Locate the cell with the specified text and output its [x, y] center coordinate. 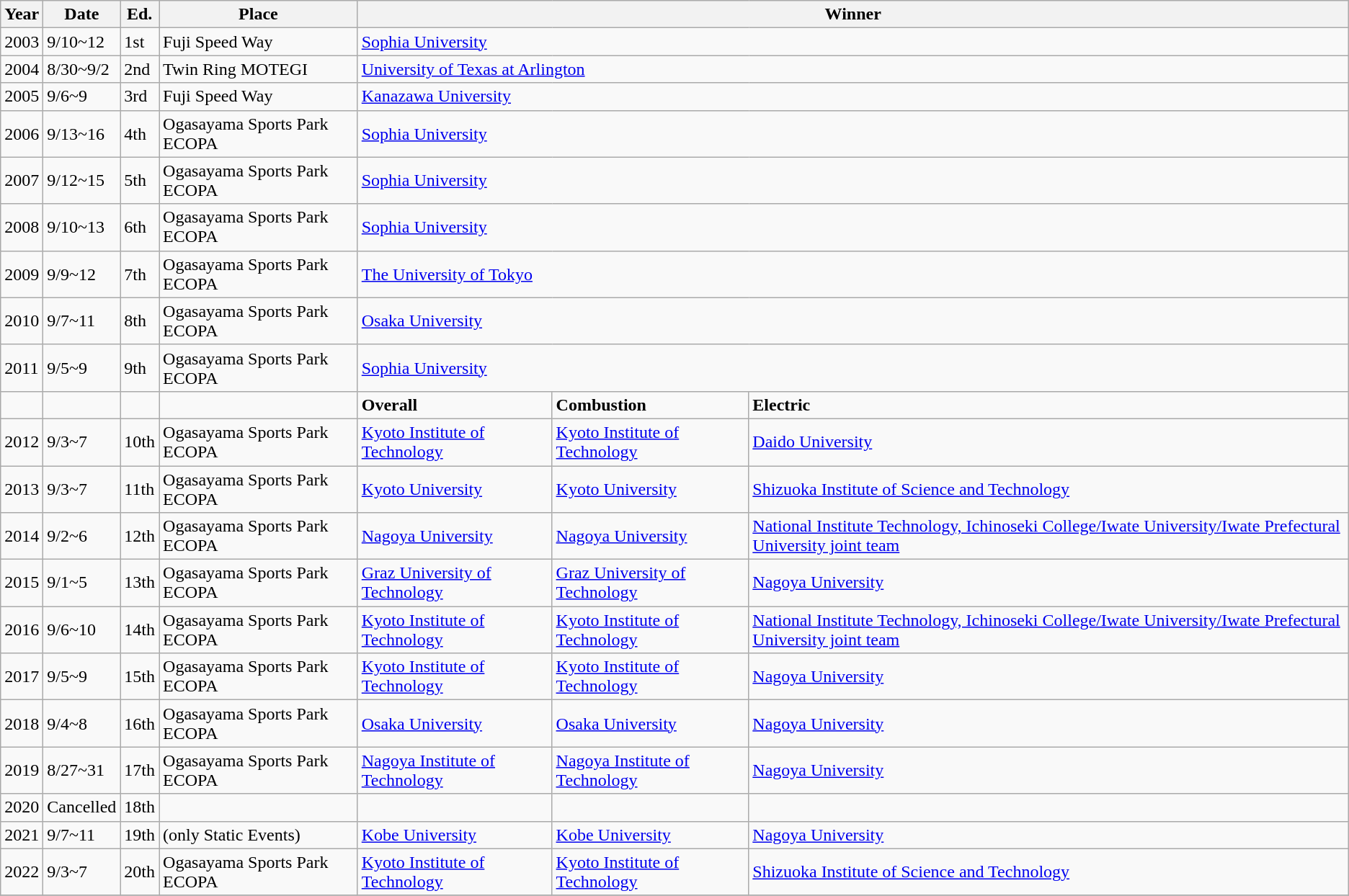
2004 [22, 69]
13th [140, 583]
Kanazawa University [853, 97]
1st [140, 42]
University of Texas at Arlington [853, 69]
9/10~13 [82, 228]
2019 [22, 771]
Place [259, 14]
2006 [22, 134]
Electric [1049, 405]
9/6~9 [82, 97]
17th [140, 771]
9/1~5 [82, 583]
8/30~9/2 [82, 69]
2012 [22, 442]
2017 [22, 677]
2009 [22, 274]
9/10~12 [82, 42]
19th [140, 835]
2022 [22, 872]
2016 [22, 630]
11th [140, 488]
2010 [22, 321]
Combustion [650, 405]
2008 [22, 228]
9/12~15 [82, 180]
5th [140, 180]
2nd [140, 69]
Year [22, 14]
9/13~16 [82, 134]
9/6~10 [82, 630]
15th [140, 677]
2011 [22, 367]
10th [140, 442]
20th [140, 872]
9/4~8 [82, 723]
16th [140, 723]
14th [140, 630]
8th [140, 321]
2005 [22, 97]
Overall [455, 405]
(only Static Events) [259, 835]
Twin Ring MOTEGI [259, 69]
2021 [22, 835]
Daido University [1049, 442]
2003 [22, 42]
Ed. [140, 14]
2018 [22, 723]
2013 [22, 488]
4th [140, 134]
3rd [140, 97]
7th [140, 274]
2015 [22, 583]
2020 [22, 807]
18th [140, 807]
9/9~12 [82, 274]
Cancelled [82, 807]
12th [140, 536]
6th [140, 228]
2007 [22, 180]
Winner [853, 14]
The University of Tokyo [853, 274]
9/2~6 [82, 536]
Date [82, 14]
9th [140, 367]
8/27~31 [82, 771]
2014 [22, 536]
